Capture the cell that displays the provided text and extract its [x, y] central coordinate. 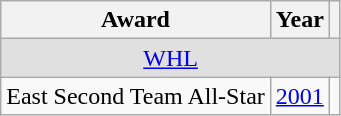
East Second Team All-Star [136, 96]
WHL [171, 58]
Award [136, 20]
2001 [300, 96]
Year [300, 20]
